Return (x, y) of the center of cell containing provided text 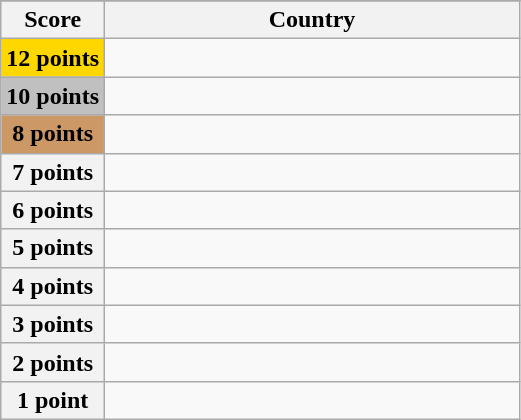
7 points (53, 172)
8 points (53, 134)
2 points (53, 362)
1 point (53, 400)
5 points (53, 248)
4 points (53, 286)
Score (53, 20)
Country (312, 20)
12 points (53, 58)
3 points (53, 324)
10 points (53, 96)
6 points (53, 210)
